Extract the (X, Y) coordinate from the center of the cell holding the provided text.  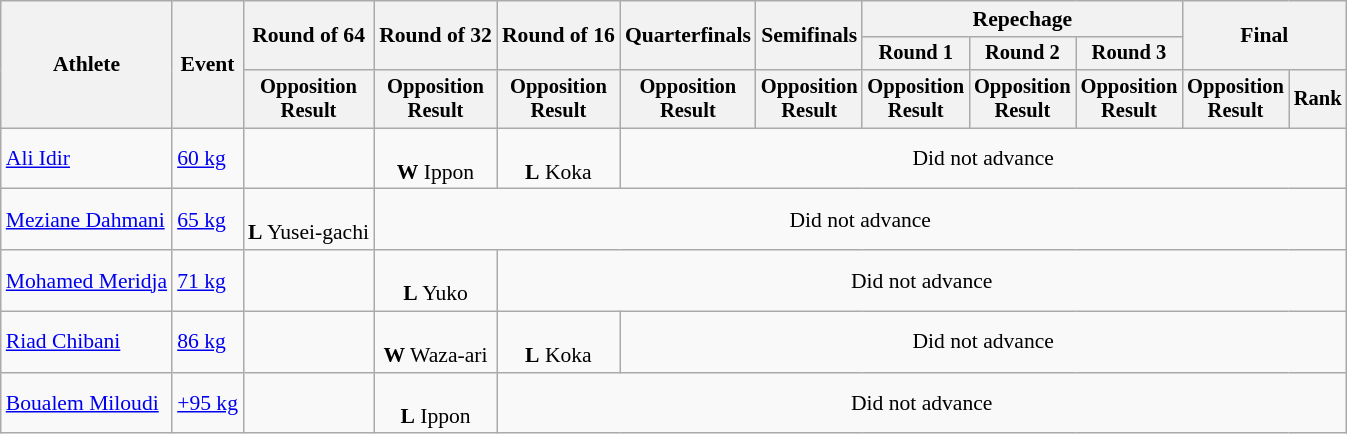
Athlete (86, 64)
Round 2 (1022, 54)
Round of 16 (558, 36)
Round 3 (1130, 54)
Repechage (1022, 19)
+95 kg (208, 404)
Rank (1318, 99)
Meziane Dahmani (86, 220)
Round 1 (916, 54)
Event (208, 64)
L Ippon (436, 404)
W Waza-ari (436, 342)
71 kg (208, 280)
Quarterfinals (688, 36)
86 kg (208, 342)
Round of 32 (436, 36)
W Ippon (436, 158)
Final (1264, 36)
Boualem Miloudi (86, 404)
65 kg (208, 220)
Ali Idir (86, 158)
Riad Chibani (86, 342)
Round of 64 (308, 36)
Mohamed Meridja (86, 280)
Semifinals (810, 36)
L Yusei-gachi (308, 220)
L Yuko (436, 280)
60 kg (208, 158)
